Detect which cell encompasses the target text, then output its (x, y) center coordinate. 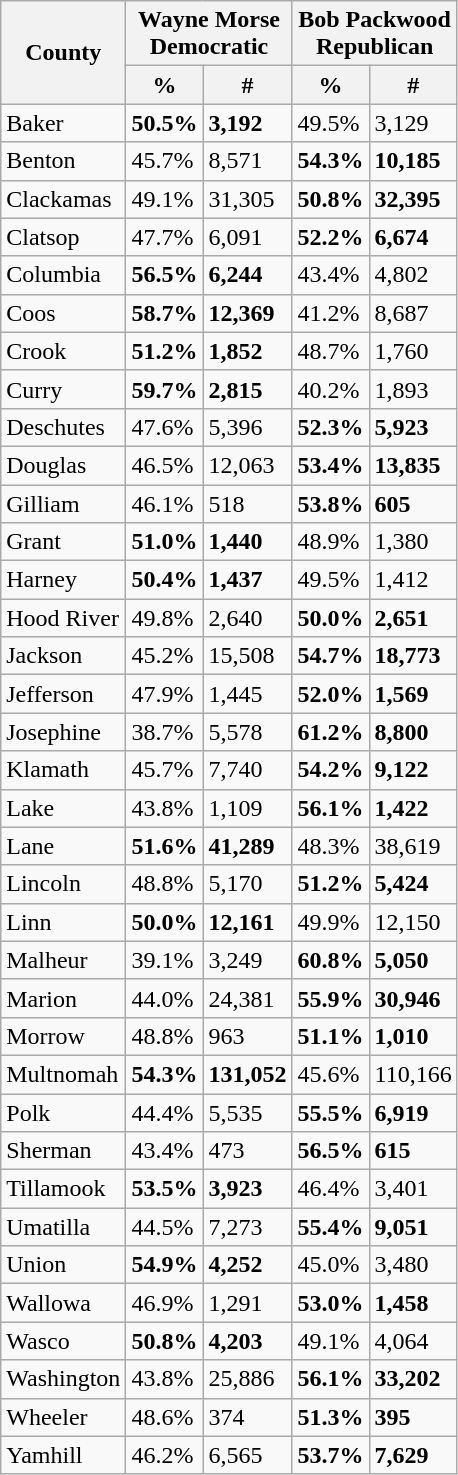
Multnomah (64, 1074)
1,893 (413, 389)
12,150 (413, 922)
40.2% (330, 389)
4,802 (413, 275)
12,063 (248, 465)
Klamath (64, 770)
60.8% (330, 960)
1,291 (248, 1303)
50.4% (164, 580)
2,640 (248, 618)
3,192 (248, 123)
9,122 (413, 770)
54.2% (330, 770)
Clatsop (64, 237)
44.5% (164, 1227)
49.8% (164, 618)
46.9% (164, 1303)
5,170 (248, 884)
6,919 (413, 1113)
Jackson (64, 656)
Bob PackwoodRepublican (374, 34)
31,305 (248, 199)
Umatilla (64, 1227)
Josephine (64, 732)
7,629 (413, 1455)
3,923 (248, 1189)
Union (64, 1265)
53.7% (330, 1455)
Wallowa (64, 1303)
7,740 (248, 770)
54.7% (330, 656)
53.8% (330, 503)
53.5% (164, 1189)
Crook (64, 351)
110,166 (413, 1074)
395 (413, 1417)
44.4% (164, 1113)
Gilliam (64, 503)
12,161 (248, 922)
Lane (64, 846)
518 (248, 503)
5,396 (248, 427)
374 (248, 1417)
473 (248, 1151)
38.7% (164, 732)
Curry (64, 389)
4,064 (413, 1341)
51.6% (164, 846)
46.5% (164, 465)
Douglas (64, 465)
1,109 (248, 808)
33,202 (413, 1379)
Wasco (64, 1341)
3,249 (248, 960)
Lincoln (64, 884)
53.4% (330, 465)
53.0% (330, 1303)
39.1% (164, 960)
47.7% (164, 237)
48.7% (330, 351)
41.2% (330, 313)
1,010 (413, 1036)
48.9% (330, 542)
52.3% (330, 427)
5,578 (248, 732)
58.7% (164, 313)
46.4% (330, 1189)
7,273 (248, 1227)
Washington (64, 1379)
1,412 (413, 580)
615 (413, 1151)
Harney (64, 580)
4,252 (248, 1265)
45.6% (330, 1074)
2,651 (413, 618)
4,203 (248, 1341)
48.6% (164, 1417)
1,852 (248, 351)
49.9% (330, 922)
6,091 (248, 237)
Lake (64, 808)
24,381 (248, 998)
Polk (64, 1113)
Hood River (64, 618)
1,445 (248, 694)
46.2% (164, 1455)
8,687 (413, 313)
10,185 (413, 161)
5,535 (248, 1113)
51.3% (330, 1417)
Wheeler (64, 1417)
47.9% (164, 694)
45.0% (330, 1265)
Columbia (64, 275)
54.9% (164, 1265)
9,051 (413, 1227)
25,886 (248, 1379)
605 (413, 503)
51.1% (330, 1036)
3,401 (413, 1189)
32,395 (413, 199)
6,565 (248, 1455)
Jefferson (64, 694)
59.7% (164, 389)
8,800 (413, 732)
47.6% (164, 427)
County (64, 52)
3,480 (413, 1265)
2,815 (248, 389)
55.5% (330, 1113)
Clackamas (64, 199)
55.4% (330, 1227)
52.2% (330, 237)
50.5% (164, 123)
963 (248, 1036)
41,289 (248, 846)
Deschutes (64, 427)
Tillamook (64, 1189)
Malheur (64, 960)
51.0% (164, 542)
30,946 (413, 998)
Coos (64, 313)
18,773 (413, 656)
48.3% (330, 846)
1,569 (413, 694)
8,571 (248, 161)
1,458 (413, 1303)
12,369 (248, 313)
45.2% (164, 656)
Yamhill (64, 1455)
46.1% (164, 503)
38,619 (413, 846)
13,835 (413, 465)
Marion (64, 998)
15,508 (248, 656)
Benton (64, 161)
61.2% (330, 732)
3,129 (413, 123)
131,052 (248, 1074)
52.0% (330, 694)
5,050 (413, 960)
1,760 (413, 351)
44.0% (164, 998)
55.9% (330, 998)
Wayne MorseDemocratic (209, 34)
Grant (64, 542)
6,244 (248, 275)
5,923 (413, 427)
6,674 (413, 237)
1,440 (248, 542)
1,422 (413, 808)
1,380 (413, 542)
Sherman (64, 1151)
5,424 (413, 884)
1,437 (248, 580)
Morrow (64, 1036)
Linn (64, 922)
Baker (64, 123)
